Return the [X, Y] coordinate for the center point of the cell that contains the specified text.  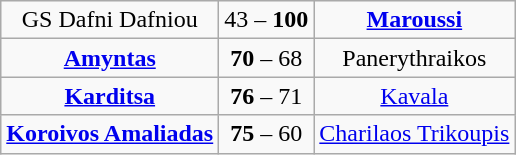
70 – 68 [266, 58]
Charilaos Trikoupis [414, 134]
Kavala [414, 96]
76 – 71 [266, 96]
Panerythraikos [414, 58]
43 – 100 [266, 20]
Karditsa [110, 96]
Maroussi [414, 20]
Koroivos Amaliadas [110, 134]
GS Dafni Dafniou [110, 20]
Amyntas [110, 58]
75 – 60 [266, 134]
